Pinpoint the cell where the given text exists, returning its [X, Y] midpoint coordinate. 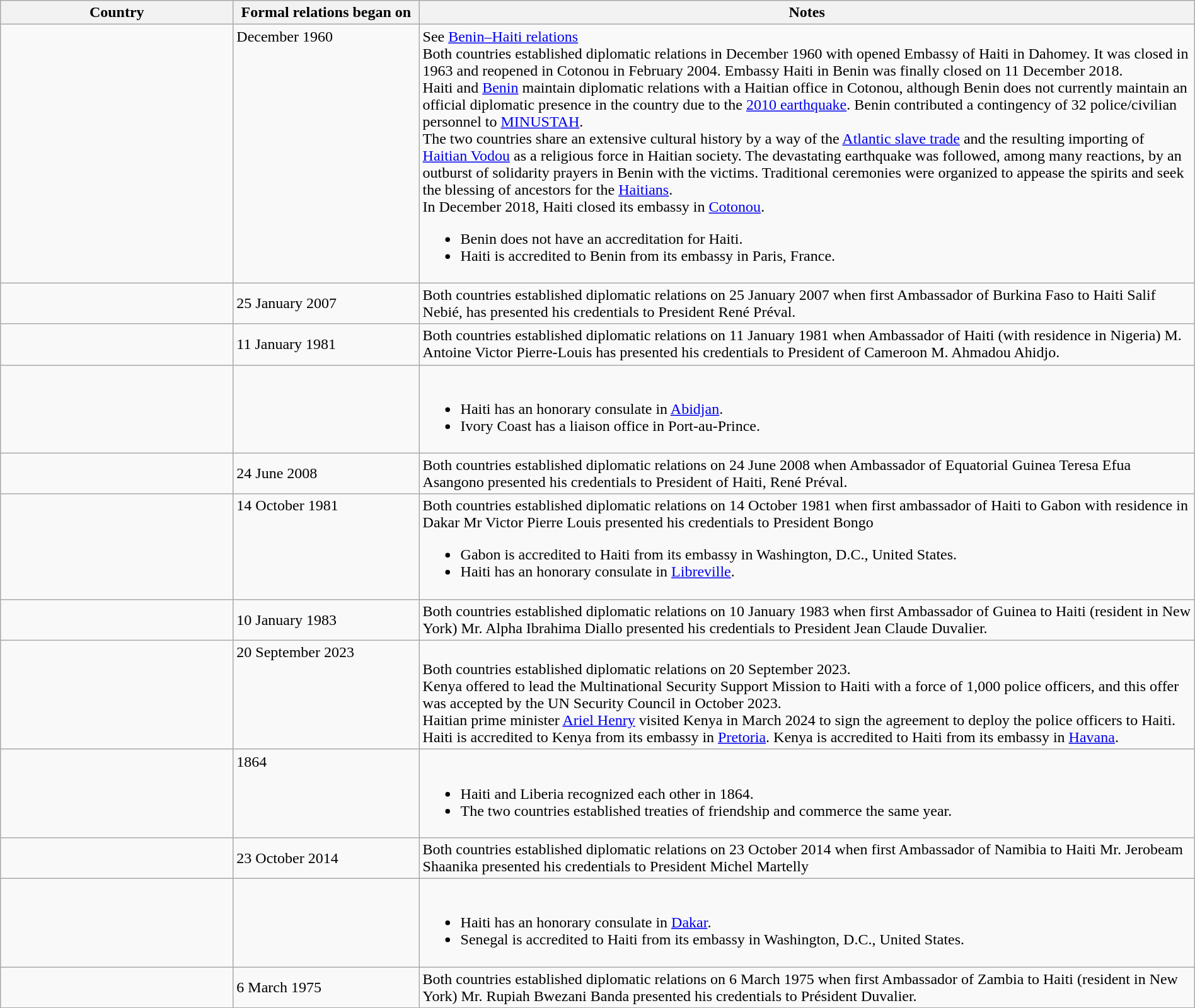
24 June 2008 [326, 474]
14 October 1981 [326, 547]
December 1960 [326, 154]
11 January 1981 [326, 344]
20 September 2023 [326, 694]
Haiti has an honorary consulate in Dakar.Senegal is accredited to Haiti from its embassy in Washington, D.C., United States. [807, 922]
1864 [326, 793]
Haiti has an honorary consulate in Abidjan.Ivory Coast has a liaison office in Port-au-Prince. [807, 409]
Notes [807, 13]
Haiti and Liberia recognized each other in 1864.The two countries established treaties of friendship and commerce the same year. [807, 793]
10 January 1983 [326, 620]
Formal relations began on [326, 13]
6 March 1975 [326, 987]
23 October 2014 [326, 858]
25 January 2007 [326, 304]
Country [117, 13]
